Detect which cell encompasses the target text, then output its (x, y) center coordinate. 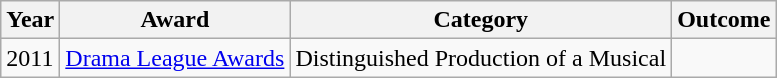
2011 (30, 58)
Category (481, 20)
Distinguished Production of a Musical (481, 58)
Drama League Awards (175, 58)
Outcome (724, 20)
Award (175, 20)
Year (30, 20)
